Locate the cell with the specified text and output its [x, y] center coordinate. 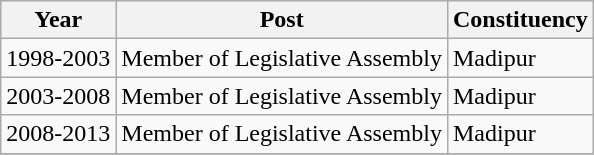
1998-2003 [58, 58]
2003-2008 [58, 96]
Constituency [520, 20]
2008-2013 [58, 134]
Post [282, 20]
Year [58, 20]
